From the cell containing the given text, extract its center point as [x, y] coordinate. 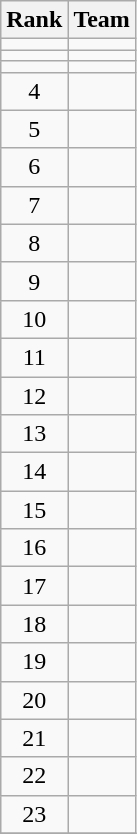
21 [34, 738]
18 [34, 624]
13 [34, 434]
5 [34, 129]
19 [34, 662]
15 [34, 510]
10 [34, 319]
12 [34, 395]
9 [34, 281]
Team [102, 20]
17 [34, 586]
Rank [34, 20]
22 [34, 776]
7 [34, 205]
4 [34, 91]
20 [34, 700]
16 [34, 548]
6 [34, 167]
14 [34, 472]
11 [34, 357]
8 [34, 243]
23 [34, 814]
